Pinpoint the cell where the given text exists, returning its (X, Y) midpoint coordinate. 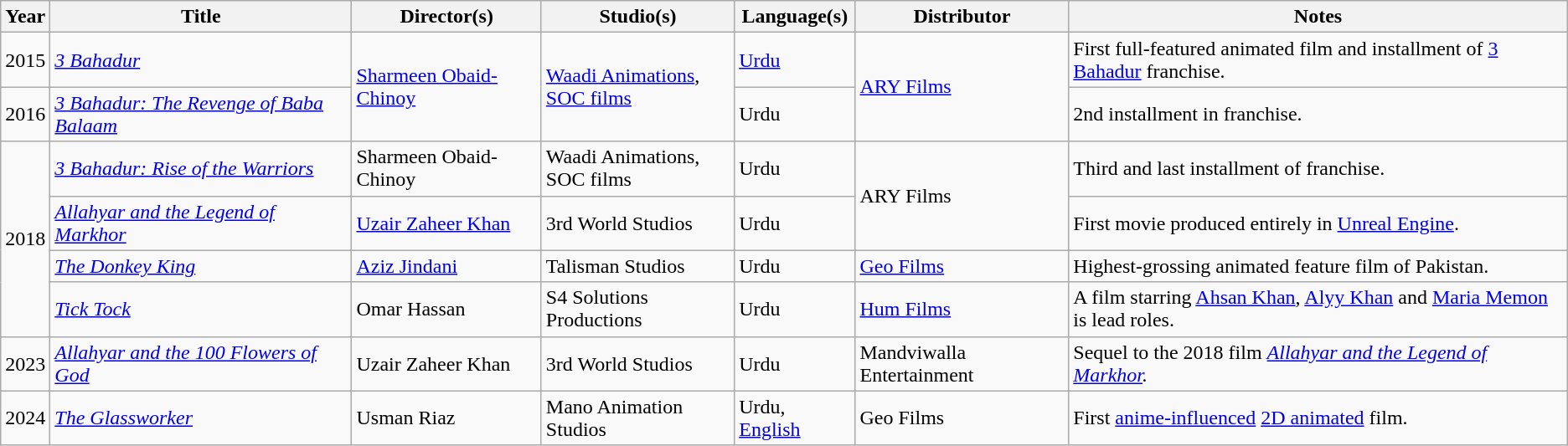
Mano Animation Studios (637, 418)
Hum Films (962, 310)
3 Bahadur: Rise of the Warriors (201, 169)
Urdu, English (795, 418)
2nd installment in franchise. (1318, 114)
Tick Tock (201, 310)
2018 (25, 239)
The Glassworker (201, 418)
Distributor (962, 17)
2015 (25, 60)
First full-featured animated film and installment of 3 Bahadur franchise. (1318, 60)
2024 (25, 418)
3 Bahadur: The Revenge of Baba Balaam (201, 114)
Talisman Studios (637, 266)
Language(s) (795, 17)
3 Bahadur (201, 60)
First anime-influenced 2D animated film. (1318, 418)
First movie produced entirely in Unreal Engine. (1318, 223)
Usman Riaz (446, 418)
2023 (25, 363)
Omar Hassan (446, 310)
S4 Solutions Productions (637, 310)
A film starring Ahsan Khan, Alyy Khan and Maria Memon is lead roles. (1318, 310)
Allahyar and the 100 Flowers of God (201, 363)
Studio(s) (637, 17)
Director(s) (446, 17)
Aziz Jindani (446, 266)
Third and last installment of franchise. (1318, 169)
Allahyar and the Legend of Markhor (201, 223)
Highest-grossing animated feature film of Pakistan. (1318, 266)
2016 (25, 114)
The Donkey King (201, 266)
Title (201, 17)
Year (25, 17)
Notes (1318, 17)
Mandviwalla Entertainment (962, 363)
Sequel to the 2018 film Allahyar and the Legend of Markhor. (1318, 363)
